Search for the cell housing the specified text and yield its [X, Y] center coordinate. 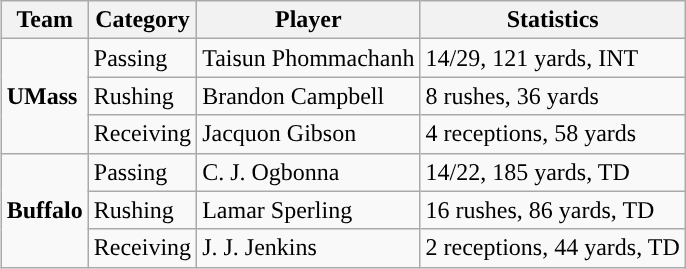
Buffalo [44, 210]
C. J. Ogbonna [308, 172]
8 rushes, 36 yards [552, 96]
UMass [44, 96]
Jacquon Gibson [308, 134]
Lamar Sperling [308, 210]
14/22, 185 yards, TD [552, 172]
Statistics [552, 20]
J. J. Jenkins [308, 248]
Team [44, 20]
14/29, 121 yards, INT [552, 58]
Taisun Phommachanh [308, 58]
16 rushes, 86 yards, TD [552, 210]
Category [142, 20]
2 receptions, 44 yards, TD [552, 248]
4 receptions, 58 yards [552, 134]
Brandon Campbell [308, 96]
Player [308, 20]
